Return (x, y) of the center of cell containing provided text 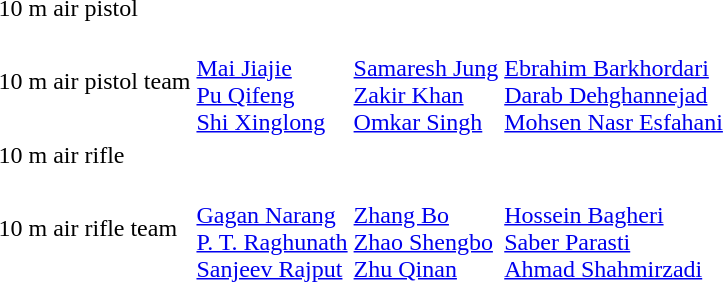
Samaresh JungZakir KhanOmkar Singh (426, 82)
Mai JiajiePu QifengShi Xinglong (272, 82)
